Pinpoint the cell where the given text exists, returning its [x, y] midpoint coordinate. 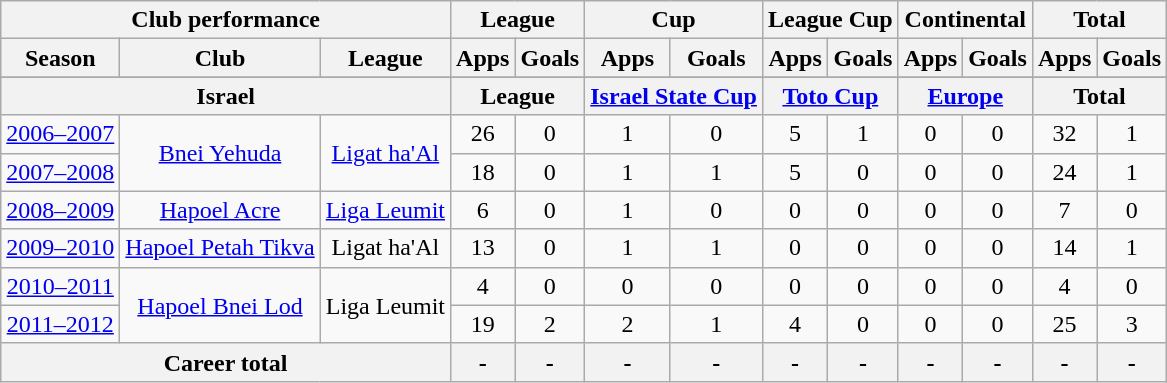
14 [1064, 248]
26 [483, 134]
19 [483, 324]
6 [483, 210]
2008–2009 [60, 210]
Career total [226, 362]
League Cup [830, 20]
Hapoel Petah Tikva [220, 248]
Toto Cup [830, 96]
Cup [674, 20]
Hapoel Acre [220, 210]
2011–2012 [60, 324]
Bnei Yehuda [220, 153]
32 [1064, 134]
18 [483, 172]
25 [1064, 324]
Europe [965, 96]
2009–2010 [60, 248]
Hapoel Bnei Lod [220, 305]
Israel State Cup [674, 96]
Season [60, 58]
Club performance [226, 20]
Club [220, 58]
24 [1064, 172]
7 [1064, 210]
2007–2008 [60, 172]
13 [483, 248]
Continental [965, 20]
3 [1132, 324]
Israel [226, 96]
2006–2007 [60, 134]
2010–2011 [60, 286]
